For the text-containing cell, return its midpoint in [x, y] coordinate format. 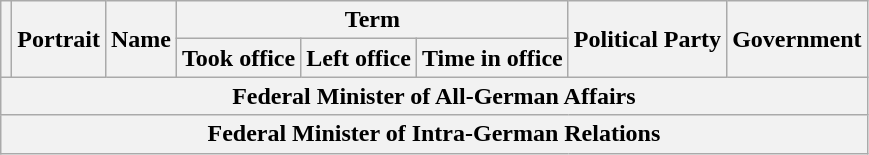
Term [373, 20]
Took office [239, 58]
Government [797, 39]
Federal Minister of All-German Affairs [434, 96]
Portrait [59, 39]
Political Party [647, 39]
Time in office [492, 58]
Federal Minister of Intra-German Relations [434, 134]
Name [140, 39]
Left office [359, 58]
